Identify which cell holds the provided text, then report its (X, Y) central coordinate. 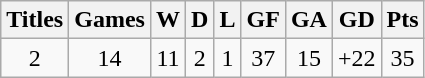
D (200, 20)
L (228, 20)
Games (110, 20)
14 (110, 58)
GD (356, 20)
Titles (35, 20)
11 (168, 58)
Pts (402, 20)
15 (308, 58)
1 (228, 58)
W (168, 20)
35 (402, 58)
GF (263, 20)
37 (263, 58)
GA (308, 20)
+22 (356, 58)
